Scan for the cell matching the given text and deliver its [X, Y] coordinate at center. 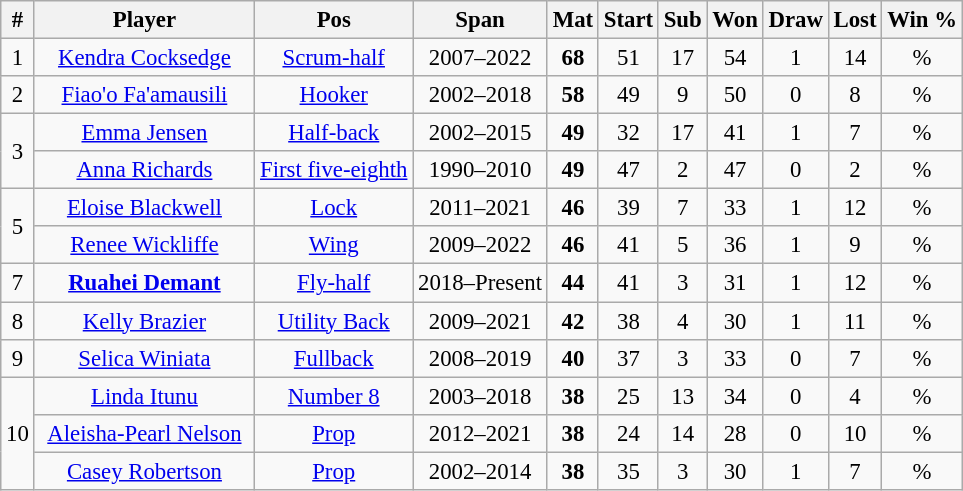
Fiao'o Fa'amausili [144, 95]
Hooker [334, 95]
51 [628, 58]
11 [855, 321]
36 [735, 245]
Fullback [334, 358]
# [18, 20]
68 [572, 58]
2003–2018 [480, 396]
25 [628, 396]
Won [735, 20]
Anna Richards [144, 170]
Mat [572, 20]
Scrum-half [334, 58]
40 [572, 358]
Renee Wickliffe [144, 245]
39 [628, 208]
32 [628, 133]
13 [682, 396]
Start [628, 20]
1990–2010 [480, 170]
Fly-half [334, 283]
Lock [334, 208]
Player [144, 20]
Linda Itunu [144, 396]
2009–2022 [480, 245]
Ruahei Demant [144, 283]
Utility Back [334, 321]
First five-eighth [334, 170]
Span [480, 20]
Draw [796, 20]
Wing [334, 245]
Selica Winiata [144, 358]
34 [735, 396]
Kelly Brazier [144, 321]
31 [735, 283]
35 [628, 471]
2018–Present [480, 283]
2007–2022 [480, 58]
Lost [855, 20]
28 [735, 433]
Casey Robertson [144, 471]
24 [628, 433]
Win % [922, 20]
2008–2019 [480, 358]
Pos [334, 20]
2012–2021 [480, 433]
2002–2014 [480, 471]
2009–2021 [480, 321]
50 [735, 95]
42 [572, 321]
Half-back [334, 133]
2011–2021 [480, 208]
Emma Jensen [144, 133]
37 [628, 358]
2002–2018 [480, 95]
2002–2015 [480, 133]
44 [572, 283]
Number 8 [334, 396]
Sub [682, 20]
Aleisha-Pearl Nelson [144, 433]
Eloise Blackwell [144, 208]
Kendra Cocksedge [144, 58]
58 [572, 95]
54 [735, 58]
